Search for the cell housing the specified text and yield its (X, Y) center coordinate. 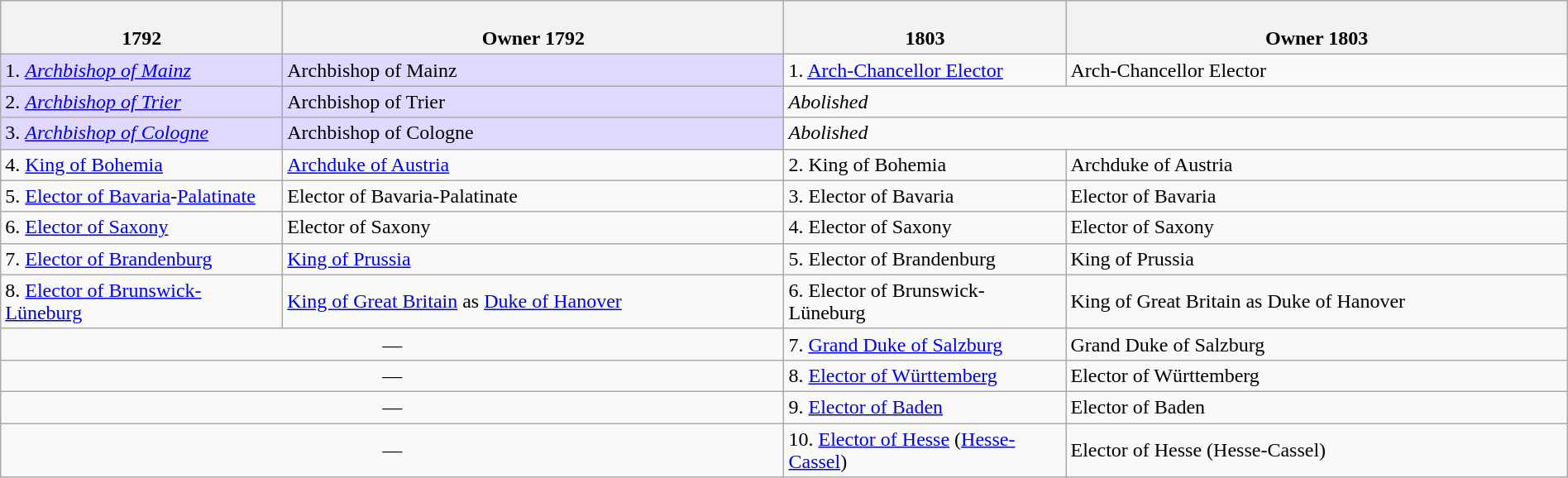
6. Elector of Saxony (142, 227)
5. Elector of Brandenburg (925, 259)
Owner 1792 (533, 28)
Arch-Chancellor Elector (1317, 70)
1792 (142, 28)
1803 (925, 28)
6. Elector of Brunswick-Lüneburg (925, 301)
3. Archbishop of Cologne (142, 133)
Archbishop of Mainz (533, 70)
2. King of Bohemia (925, 165)
8. Elector of Brunswick-Lüneburg (142, 301)
Elector of Baden (1317, 407)
5. Elector of Bavaria-Palatinate (142, 196)
8. Elector of Württemberg (925, 375)
Elector of Württemberg (1317, 375)
9. Elector of Baden (925, 407)
7. Elector of Brandenburg (142, 259)
Grand Duke of Salzburg (1317, 344)
Elector of Bavaria-Palatinate (533, 196)
Elector of Bavaria (1317, 196)
1. Arch-Chancellor Elector (925, 70)
7. Grand Duke of Salzburg (925, 344)
2. Archbishop of Trier (142, 102)
Owner 1803 (1317, 28)
4. King of Bohemia (142, 165)
Elector of Hesse (Hesse-Cassel) (1317, 450)
4. Elector of Saxony (925, 227)
Archbishop of Trier (533, 102)
1. Archbishop of Mainz (142, 70)
10. Elector of Hesse (Hesse-Cassel) (925, 450)
3. Elector of Bavaria (925, 196)
Archbishop of Cologne (533, 133)
